From the cell containing the given text, extract its center point as [x, y] coordinate. 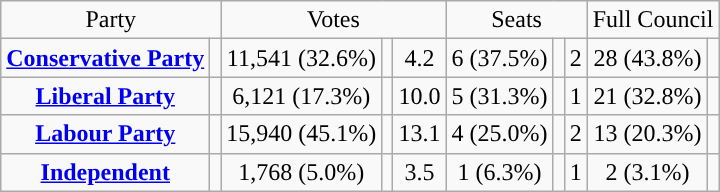
6 (37.5%) [500, 58]
13.1 [420, 134]
1,768 (5.0%) [302, 172]
5 (31.3%) [500, 96]
6,121 (17.3%) [302, 96]
Independent [106, 172]
Conservative Party [106, 58]
Full Council [653, 20]
4.2 [420, 58]
11,541 (32.6%) [302, 58]
21 (32.8%) [648, 96]
Labour Party [106, 134]
Party [111, 20]
Votes [334, 20]
1 (6.3%) [500, 172]
4 (25.0%) [500, 134]
15,940 (45.1%) [302, 134]
Seats [516, 20]
3.5 [420, 172]
28 (43.8%) [648, 58]
10.0 [420, 96]
2 (3.1%) [648, 172]
Liberal Party [106, 96]
13 (20.3%) [648, 134]
